Find where the given text appears and provide that cell's center as [X, Y] coordinate. 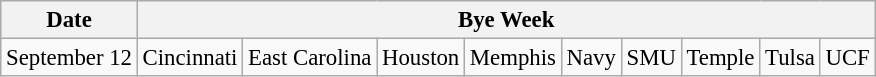
September 12 [69, 58]
Houston [421, 58]
Cincinnati [190, 58]
Tulsa [790, 58]
Memphis [514, 58]
Date [69, 20]
UCF [848, 58]
Bye Week [506, 20]
Temple [720, 58]
East Carolina [310, 58]
SMU [651, 58]
Navy [591, 58]
